Capture the cell that displays the provided text and extract its [x, y] central coordinate. 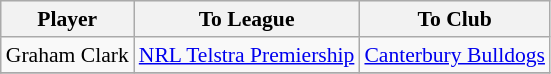
Graham Clark [68, 55]
To League [247, 19]
To Club [454, 19]
NRL Telstra Premiership [247, 55]
Player [68, 19]
Canterbury Bulldogs [454, 55]
